Identify which cell holds the provided text, then report its [X, Y] central coordinate. 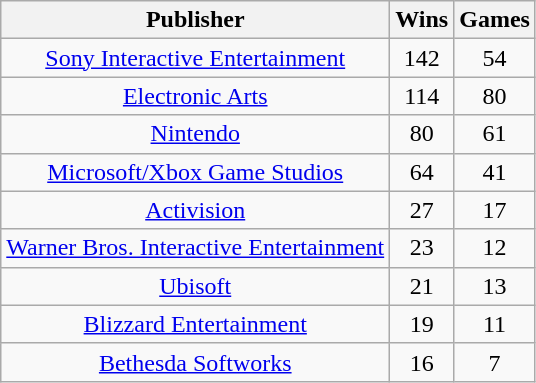
23 [422, 248]
Blizzard Entertainment [196, 324]
Nintendo [196, 134]
114 [422, 96]
Wins [422, 20]
Microsoft/Xbox Game Studios [196, 172]
21 [422, 286]
54 [495, 58]
Bethesda Softworks [196, 362]
Electronic Arts [196, 96]
Ubisoft [196, 286]
Warner Bros. Interactive Entertainment [196, 248]
13 [495, 286]
Publisher [196, 20]
7 [495, 362]
19 [422, 324]
142 [422, 58]
27 [422, 210]
41 [495, 172]
Games [495, 20]
Sony Interactive Entertainment [196, 58]
Activision [196, 210]
64 [422, 172]
12 [495, 248]
17 [495, 210]
16 [422, 362]
61 [495, 134]
11 [495, 324]
